Scan for the cell matching the given text and deliver its [X, Y] coordinate at center. 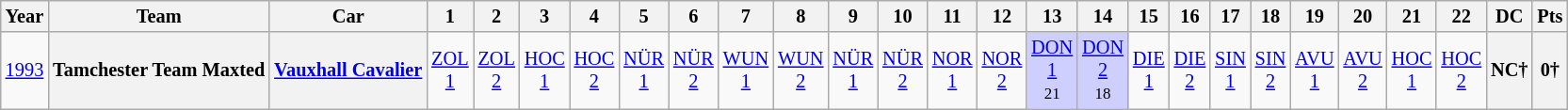
11 [953, 16]
AVU1 [1315, 71]
17 [1230, 16]
4 [595, 16]
Year [24, 16]
WUN2 [800, 71]
22 [1462, 16]
0† [1550, 71]
9 [853, 16]
DON218 [1103, 71]
NOR1 [953, 71]
3 [544, 16]
DON121 [1052, 71]
5 [644, 16]
ZOL1 [450, 71]
21 [1413, 16]
ZOL2 [497, 71]
10 [902, 16]
Vauxhall Cavalier [348, 71]
14 [1103, 16]
SIN2 [1271, 71]
Tamchester Team Maxted [158, 71]
SIN1 [1230, 71]
7 [746, 16]
Team [158, 16]
NOR2 [1002, 71]
16 [1190, 16]
8 [800, 16]
2 [497, 16]
15 [1149, 16]
6 [693, 16]
20 [1362, 16]
Car [348, 16]
1993 [24, 71]
19 [1315, 16]
13 [1052, 16]
DIE2 [1190, 71]
18 [1271, 16]
1 [450, 16]
12 [1002, 16]
WUN1 [746, 71]
NC† [1509, 71]
DIE1 [1149, 71]
DC [1509, 16]
AVU2 [1362, 71]
Pts [1550, 16]
